Provide the [x, y] coordinate of the cell's center where the given text is located.  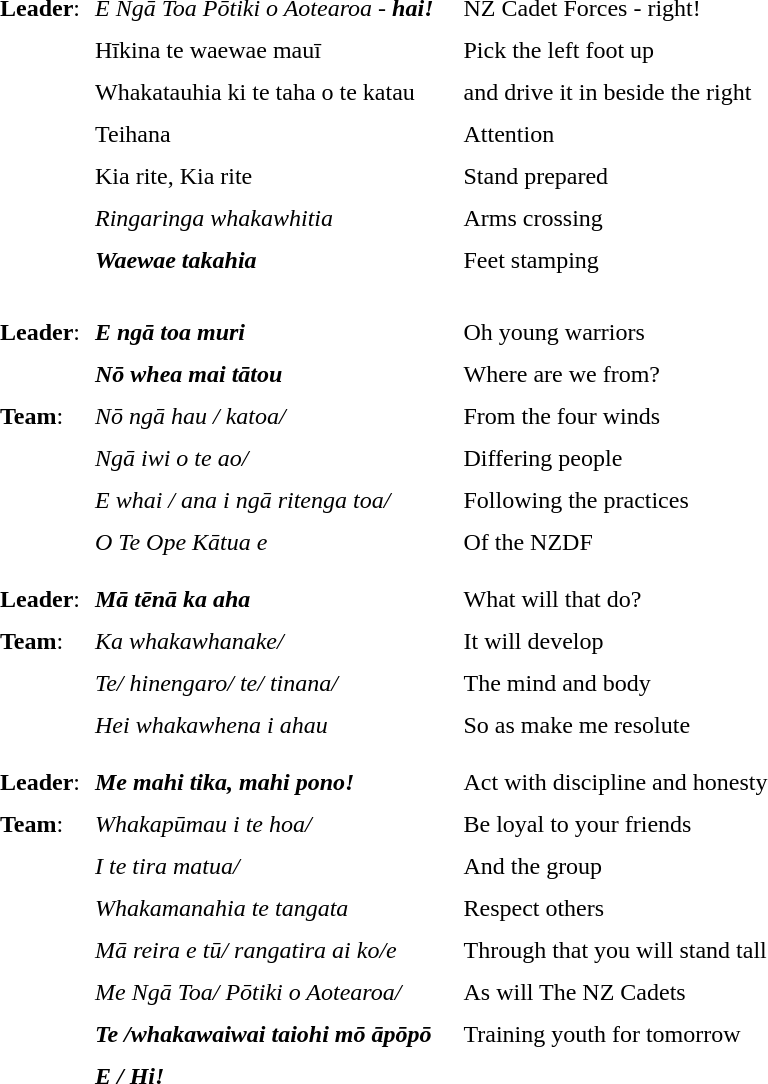
Te/ hinengaro/ te/ tinana/ [264, 684]
Ngā iwi o te ao/ [264, 458]
Kia rite, Kia rite [264, 176]
Me Ngā Toa/ Pōtiki o Aotearoa/ [264, 992]
Hei whakawhena i ahau [264, 726]
Mā reira e tū/ rangatira ai ko/e [264, 950]
Whakapūmau i te hoa/ [264, 824]
Ringaringa whakawhitia [264, 218]
E whai / ana i ngā ritenga toa/ [264, 500]
I te tira matua/ [264, 866]
E ngā toa muri [264, 332]
Mā tēnā ka aha [264, 600]
Whakatauhia ki te taha o te katau [264, 92]
Me mahi tika, mahi pono! [264, 782]
Te /whakawaiwai taiohi mō āpōpō [264, 1034]
Teihana [264, 134]
O Te Ope Kātua e [264, 542]
Hīkina te waewae mauī [264, 50]
Ka whakawhanake/ [264, 642]
Nō whea mai tātou [264, 374]
Nō ngā hau / katoa/ [264, 416]
Whakamanahia te tangata [264, 908]
Waewae takahia [264, 260]
